Locate the cell with the specified text and output its [X, Y] center coordinate. 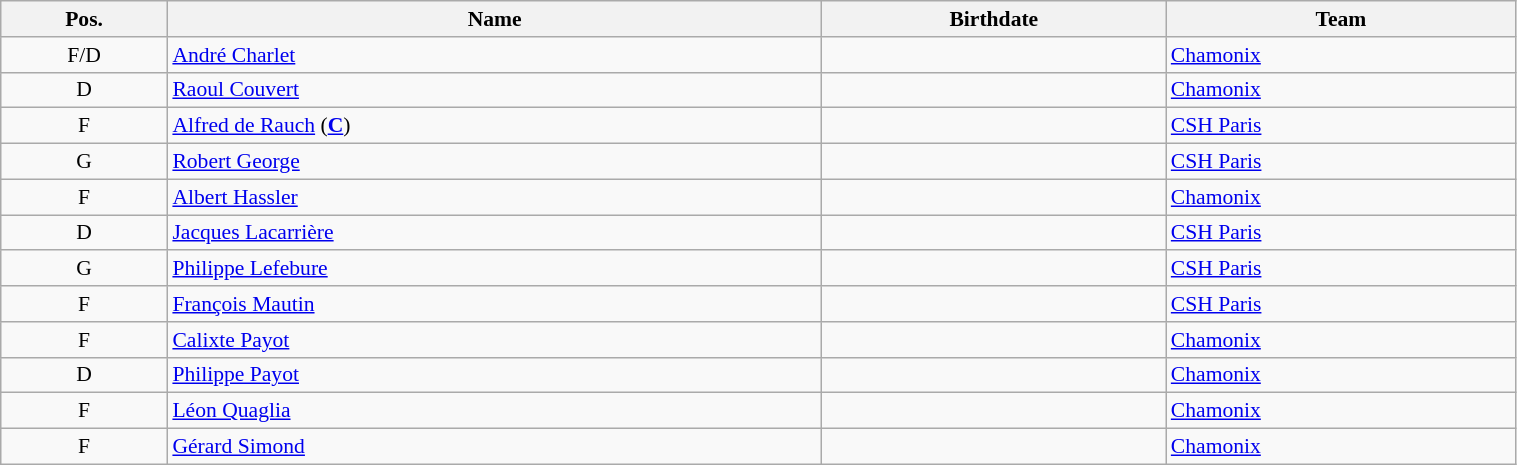
André Charlet [494, 55]
Pos. [84, 19]
Raoul Couvert [494, 90]
Gérard Simond [494, 447]
Albert Hassler [494, 197]
Name [494, 19]
Birthdate [994, 19]
Philippe Lefebure [494, 269]
Jacques Lacarrière [494, 233]
Philippe Payot [494, 375]
Léon Quaglia [494, 411]
Team [1341, 19]
Robert George [494, 162]
François Mautin [494, 304]
F/D [84, 55]
Calixte Payot [494, 340]
Alfred de Rauch (C) [494, 126]
